Search for the cell housing the specified text and yield its (X, Y) center coordinate. 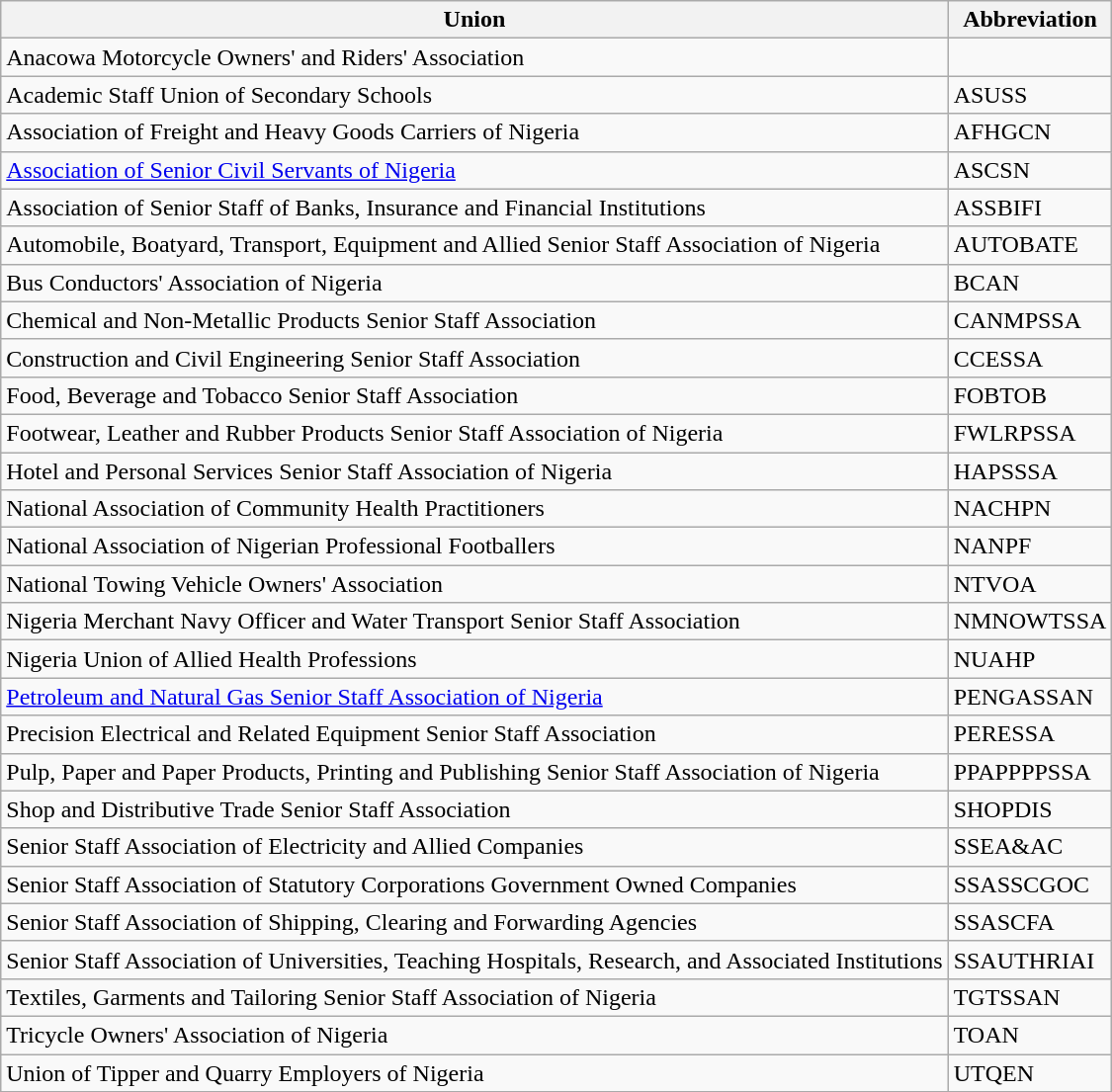
SSASSCGOC (1030, 884)
Union of Tipper and Quarry Employers of Nigeria (474, 1072)
ASUSS (1030, 95)
NACHPN (1030, 509)
Senior Staff Association of Shipping, Clearing and Forwarding Agencies (474, 922)
NTVOA (1030, 584)
PERESSA (1030, 734)
BCAN (1030, 283)
CANMPSSA (1030, 320)
PPAPPPPSSA (1030, 772)
Bus Conductors' Association of Nigeria (474, 283)
SSASCFA (1030, 922)
Senior Staff Association of Universities, Teaching Hospitals, Research, and Associated Institutions (474, 960)
HAPSSSA (1030, 471)
PENGASSAN (1030, 697)
SSEA&AC (1030, 847)
Nigeria Union of Allied Health Professions (474, 659)
National Association of Community Health Practitioners (474, 509)
National Towing Vehicle Owners' Association (474, 584)
Association of Senior Staff of Banks, Insurance and Financial Institutions (474, 208)
TOAN (1030, 1035)
FWLRPSSA (1030, 433)
Union (474, 20)
NUAHP (1030, 659)
Senior Staff Association of Statutory Corporations Government Owned Companies (474, 884)
Automobile, Boatyard, Transport, Equipment and Allied Senior Staff Association of Nigeria (474, 245)
AUTOBATE (1030, 245)
TGTSSAN (1030, 997)
National Association of Nigerian Professional Footballers (474, 546)
Abbreviation (1030, 20)
Nigeria Merchant Navy Officer and Water Transport Senior Staff Association (474, 622)
Anacowa Motorcycle Owners' and Riders' Association (474, 57)
NMNOWTSSA (1030, 622)
Food, Beverage and Tobacco Senior Staff Association (474, 395)
Chemical and Non-Metallic Products Senior Staff Association (474, 320)
AFHGCN (1030, 132)
ASCSN (1030, 170)
ASSBIFI (1030, 208)
Hotel and Personal Services Senior Staff Association of Nigeria (474, 471)
Pulp, Paper and Paper Products, Printing and Publishing Senior Staff Association of Nigeria (474, 772)
Shop and Distributive Trade Senior Staff Association (474, 809)
Association of Senior Civil Servants of Nigeria (474, 170)
Tricycle Owners' Association of Nigeria (474, 1035)
UTQEN (1030, 1072)
NANPF (1030, 546)
CCESSA (1030, 358)
SSAUTHRIAI (1030, 960)
SHOPDIS (1030, 809)
Footwear, Leather and Rubber Products Senior Staff Association of Nigeria (474, 433)
Precision Electrical and Related Equipment Senior Staff Association (474, 734)
Petroleum and Natural Gas Senior Staff Association of Nigeria (474, 697)
Textiles, Garments and Tailoring Senior Staff Association of Nigeria (474, 997)
Academic Staff Union of Secondary Schools (474, 95)
FOBTOB (1030, 395)
Association of Freight and Heavy Goods Carriers of Nigeria (474, 132)
Construction and Civil Engineering Senior Staff Association (474, 358)
Senior Staff Association of Electricity and Allied Companies (474, 847)
